Output the [x, y] coordinate of the center of the cell containing the given text.  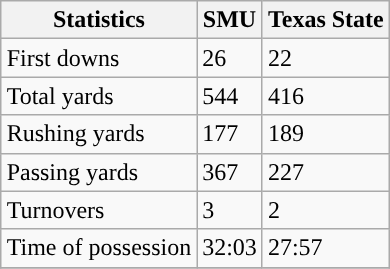
Statistics [99, 20]
3 [230, 210]
227 [326, 172]
416 [326, 96]
22 [326, 58]
Turnovers [99, 210]
27:57 [326, 248]
2 [326, 210]
Texas State [326, 20]
177 [230, 134]
Passing yards [99, 172]
Time of possession [99, 248]
Total yards [99, 96]
26 [230, 58]
32:03 [230, 248]
First downs [99, 58]
544 [230, 96]
367 [230, 172]
Rushing yards [99, 134]
SMU [230, 20]
189 [326, 134]
